Locate the cell with the specified text and output its [x, y] center coordinate. 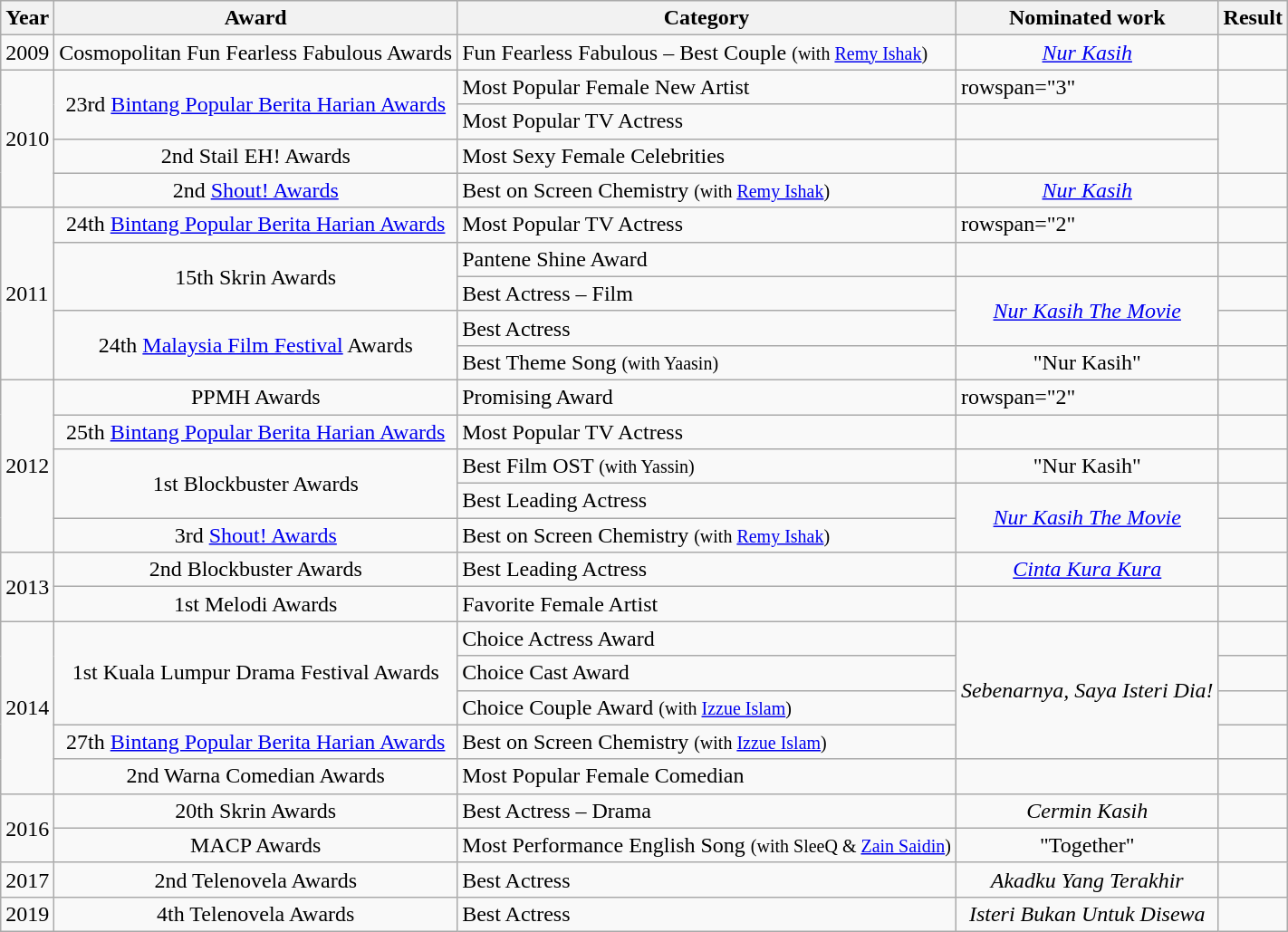
15th Skrin Awards [255, 276]
2019 [27, 914]
Promising Award [706, 397]
1st Blockbuster Awards [255, 484]
Result [1253, 18]
24th Malaysia Film Festival Awards [255, 345]
2nd Telenovela Awards [255, 879]
Cermin Kasih [1087, 811]
Most Sexy Female Celebrities [706, 156]
Choice Couple Award (with Izzue Islam) [706, 707]
Most Popular Female New Artist [706, 87]
Cinta Kura Kura [1087, 570]
2016 [27, 828]
Best on Screen Chemistry (with Izzue Islam) [706, 742]
25th Bintang Popular Berita Harian Awards [255, 432]
Best Actress – Film [706, 293]
3rd Shout! Awards [255, 535]
PPMH Awards [255, 397]
2010 [27, 139]
Isteri Bukan Untuk Disewa [1087, 914]
Nominated work [1087, 18]
2011 [27, 293]
Year [27, 18]
Sebenarnya, Saya Isteri Dia! [1087, 690]
Favorite Female Artist [706, 604]
2nd Stail EH! Awards [255, 156]
Award [255, 18]
Most Popular Female Comedian [706, 776]
2017 [27, 879]
Best Film OST (with Yassin) [706, 466]
Most Performance English Song (with SleeQ & Zain Saidin) [706, 845]
Choice Actress Award [706, 639]
MACP Awards [255, 845]
1st Kuala Lumpur Drama Festival Awards [255, 673]
Choice Cast Award [706, 673]
Best Theme Song (with Yaasin) [706, 362]
4th Telenovela Awards [255, 914]
rowspan="3" [1087, 87]
2013 [27, 587]
2012 [27, 466]
"Together" [1087, 845]
24th Bintang Popular Berita Harian Awards [255, 225]
20th Skrin Awards [255, 811]
23rd Bintang Popular Berita Harian Awards [255, 104]
Category [706, 18]
2nd Shout! Awards [255, 190]
2009 [27, 53]
Cosmopolitan Fun Fearless Fabulous Awards [255, 53]
2014 [27, 707]
2nd Warna Comedian Awards [255, 776]
Pantene Shine Award [706, 259]
2nd Blockbuster Awards [255, 570]
1st Melodi Awards [255, 604]
Fun Fearless Fabulous – Best Couple (with Remy Ishak) [706, 53]
Akadku Yang Terakhir [1087, 879]
Best Actress – Drama [706, 811]
27th Bintang Popular Berita Harian Awards [255, 742]
